Search for the cell housing the specified text and yield its [x, y] center coordinate. 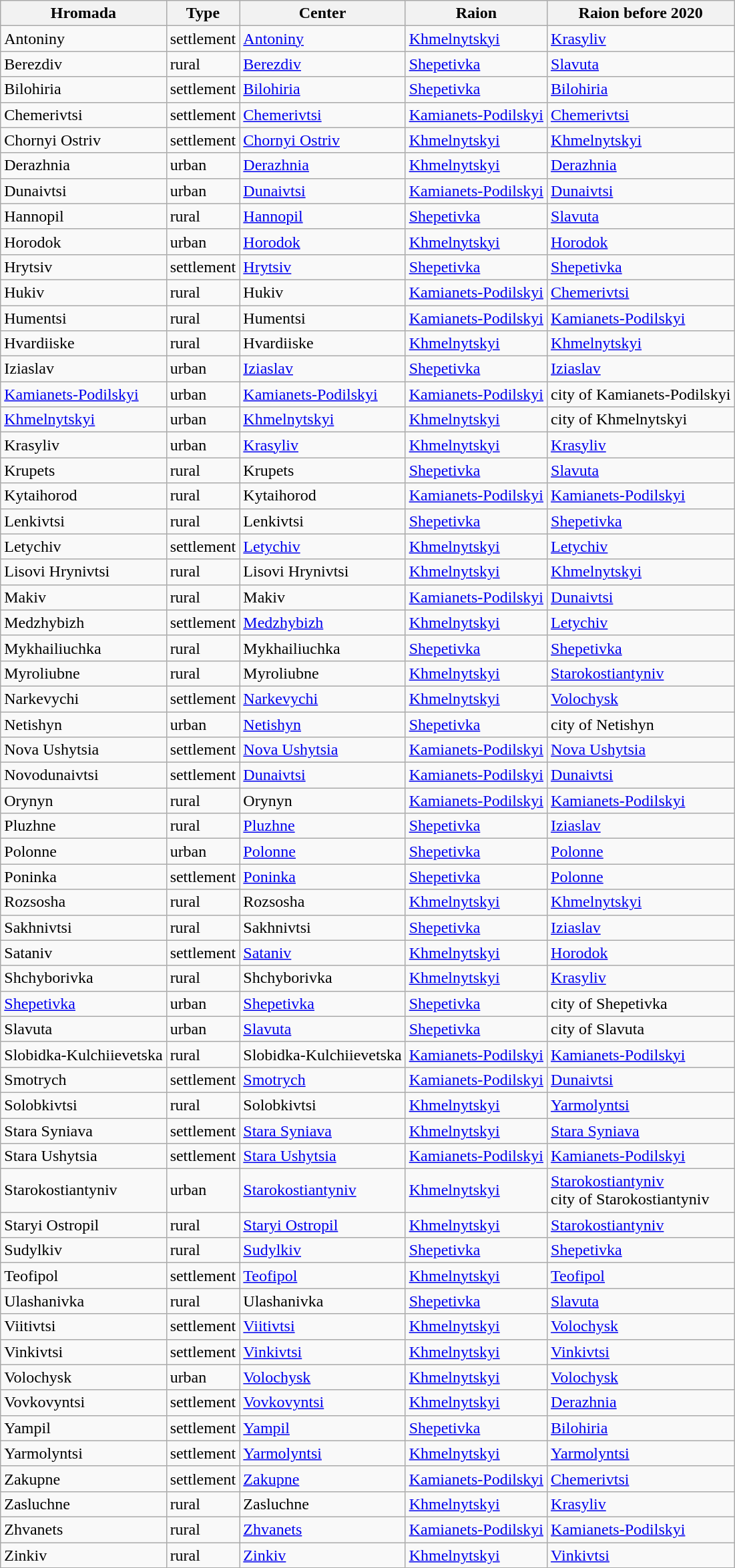
city of Netishyn [641, 724]
Center [322, 13]
Type [203, 13]
city of Kamianets-Podilskyi [641, 394]
city of Slavuta [641, 1029]
Novodunaivtsi [83, 775]
Raion [476, 13]
city of Khmelnytskyi [641, 420]
Starokostiantyniv city of Starokostiantyniv [641, 1190]
city of Shepetivka [641, 1004]
Raion before 2020 [641, 13]
Hromada [83, 13]
